Pinpoint the cell where the given text exists, returning its [x, y] midpoint coordinate. 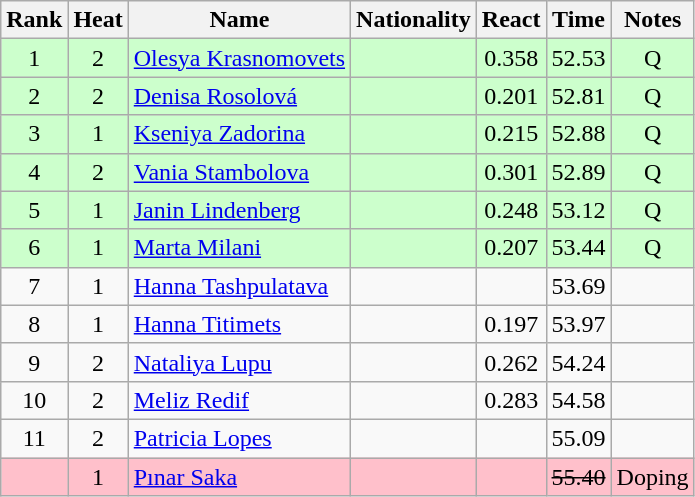
Hanna Tashpulatava [239, 286]
0.301 [511, 172]
Doping [652, 477]
53.44 [578, 248]
Nataliya Lupu [239, 362]
0.262 [511, 362]
Janin Lindenberg [239, 210]
53.12 [578, 210]
11 [34, 438]
0.197 [511, 324]
55.40 [578, 477]
6 [34, 248]
0.283 [511, 400]
Vania Stambolova [239, 172]
0.207 [511, 248]
Kseniya Zadorina [239, 134]
Nationality [414, 20]
Pınar Saka [239, 477]
Meliz Redif [239, 400]
Notes [652, 20]
55.09 [578, 438]
0.358 [511, 58]
Rank [34, 20]
0.215 [511, 134]
53.97 [578, 324]
9 [34, 362]
Patricia Lopes [239, 438]
Marta Milani [239, 248]
53.69 [578, 286]
Time [578, 20]
0.248 [511, 210]
Denisa Rosolová [239, 96]
5 [34, 210]
Olesya Krasnomovets [239, 58]
3 [34, 134]
52.89 [578, 172]
52.81 [578, 96]
7 [34, 286]
Hanna Titimets [239, 324]
10 [34, 400]
8 [34, 324]
0.201 [511, 96]
52.88 [578, 134]
Heat [98, 20]
React [511, 20]
54.24 [578, 362]
52.53 [578, 58]
54.58 [578, 400]
4 [34, 172]
Name [239, 20]
